Capture the cell that displays the provided text and extract its (X, Y) central coordinate. 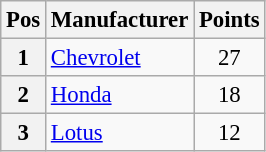
Chevrolet (120, 58)
Lotus (120, 133)
12 (230, 133)
18 (230, 95)
Honda (120, 95)
27 (230, 58)
3 (24, 133)
1 (24, 58)
Pos (24, 20)
Manufacturer (120, 20)
Points (230, 20)
2 (24, 95)
